Return (X, Y) of the center of cell containing provided text 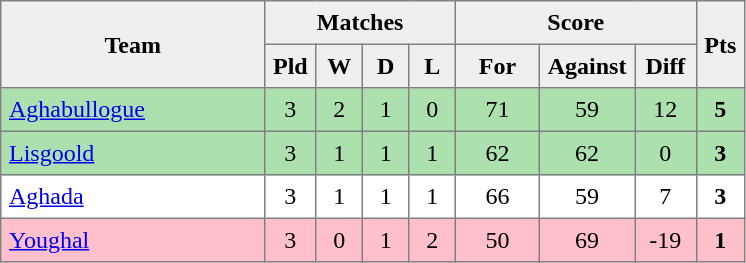
Team (133, 44)
L (432, 66)
12 (666, 110)
W (339, 66)
7 (666, 197)
Youghal (133, 240)
Pld (290, 66)
Matches (360, 23)
Aghada (133, 197)
Pts (720, 44)
Aghabullogue (133, 110)
66 (497, 197)
-19 (666, 240)
Score (576, 23)
Lisgoold (133, 153)
5 (720, 110)
71 (497, 110)
69 (586, 240)
For (497, 66)
D (385, 66)
Diff (666, 66)
50 (497, 240)
Against (586, 66)
